Return [x, y] of the center of cell containing provided text 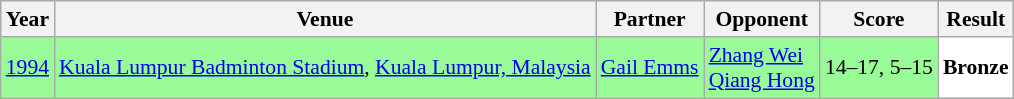
Bronze [976, 68]
Result [976, 19]
14–17, 5–15 [879, 68]
Zhang Wei Qiang Hong [762, 68]
Kuala Lumpur Badminton Stadium, Kuala Lumpur, Malaysia [325, 68]
Year [28, 19]
Partner [650, 19]
1994 [28, 68]
Opponent [762, 19]
Score [879, 19]
Gail Emms [650, 68]
Venue [325, 19]
